Locate the cell with the specified text and output its (X, Y) center coordinate. 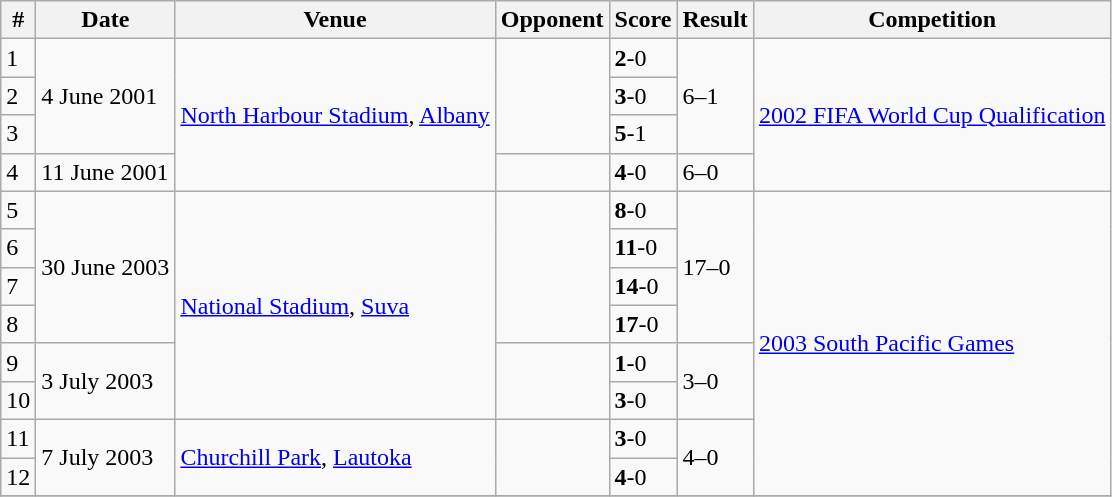
8-0 (643, 210)
1-0 (643, 362)
3–0 (715, 381)
4 June 2001 (106, 96)
17-0 (643, 324)
5-1 (643, 134)
7 (18, 286)
5 (18, 210)
10 (18, 400)
9 (18, 362)
1 (18, 58)
Date (106, 20)
11 (18, 438)
National Stadium, Suva (335, 305)
3 July 2003 (106, 381)
2 (18, 96)
11 June 2001 (106, 172)
2003 South Pacific Games (932, 343)
3 (18, 134)
Opponent (552, 20)
7 July 2003 (106, 457)
6–0 (715, 172)
11-0 (643, 248)
Churchill Park, Lautoka (335, 457)
6–1 (715, 96)
2-0 (643, 58)
4–0 (715, 457)
4 (18, 172)
6 (18, 248)
2002 FIFA World Cup Qualification (932, 115)
30 June 2003 (106, 267)
Result (715, 20)
8 (18, 324)
Score (643, 20)
14-0 (643, 286)
Venue (335, 20)
North Harbour Stadium, Albany (335, 115)
# (18, 20)
12 (18, 477)
Competition (932, 20)
17–0 (715, 267)
